Pinpoint the cell where the given text exists, returning its [x, y] midpoint coordinate. 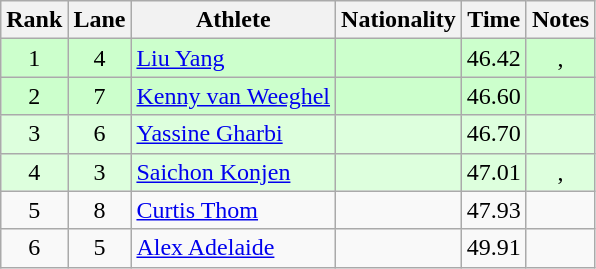
Alex Adelaide [234, 248]
Kenny van Weeghel [234, 96]
Lane [100, 20]
47.01 [494, 172]
49.91 [494, 248]
Time [494, 20]
Athlete [234, 20]
Nationality [399, 20]
46.42 [494, 58]
Rank [34, 20]
46.70 [494, 134]
Notes [560, 20]
Liu Yang [234, 58]
1 [34, 58]
Saichon Konjen [234, 172]
7 [100, 96]
2 [34, 96]
8 [100, 210]
Curtis Thom [234, 210]
Yassine Gharbi [234, 134]
46.60 [494, 96]
47.93 [494, 210]
